Find where the given text appears and provide that cell's center as (X, Y) coordinate. 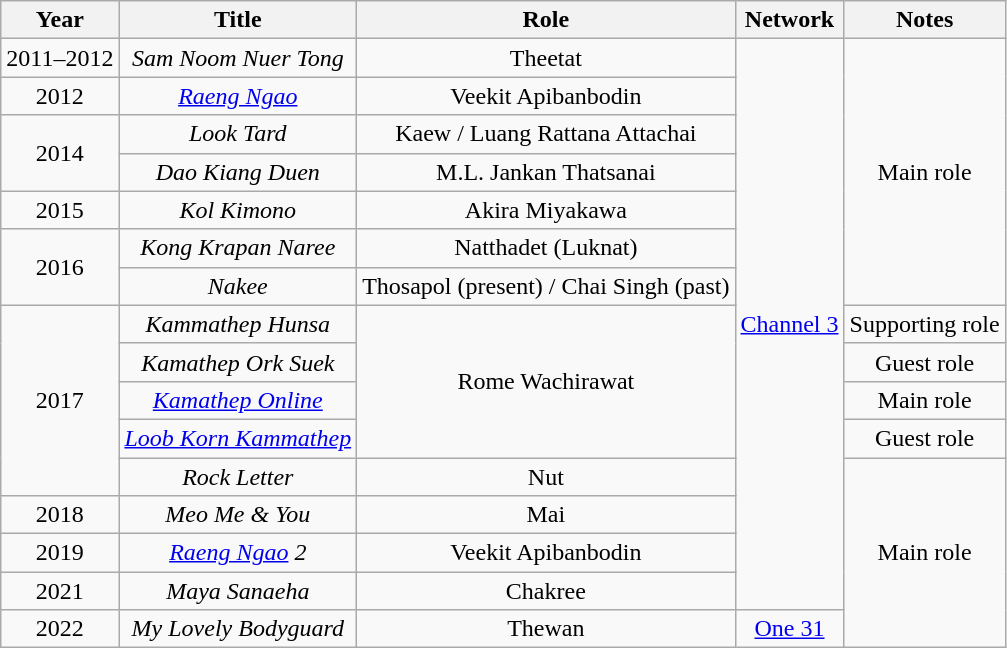
Kol Kimono (238, 210)
2012 (60, 96)
2016 (60, 267)
2011–2012 (60, 58)
Kong Krapan Naree (238, 248)
One 31 (790, 629)
Role (546, 20)
2022 (60, 629)
Title (238, 20)
Raeng Ngao 2 (238, 553)
2017 (60, 400)
Thewan (546, 629)
Year (60, 20)
Kamathep Ork Suek (238, 362)
Look Tard (238, 134)
Maya Sanaeha (238, 591)
Channel 3 (790, 324)
Nakee (238, 286)
Supporting role (924, 324)
Kaew / Luang Rattana Attachai (546, 134)
Network (790, 20)
Thosapol (present) / Chai Singh (past) (546, 286)
2021 (60, 591)
Loob Korn Kammathep (238, 438)
2019 (60, 553)
Rome Wachirawat (546, 381)
Theetat (546, 58)
Dao Kiang Duen (238, 172)
Raeng Ngao (238, 96)
Notes (924, 20)
Mai (546, 515)
2015 (60, 210)
Sam Noom Nuer Tong (238, 58)
Nut (546, 477)
Chakree (546, 591)
Natthadet (Luknat) (546, 248)
Kamathep Online (238, 400)
2014 (60, 153)
2018 (60, 515)
Akira Miyakawa (546, 210)
Kammathep Hunsa (238, 324)
Meo Me & You (238, 515)
M.L. Jankan Thatsanai (546, 172)
My Lovely Bodyguard (238, 629)
Rock Letter (238, 477)
